Return the (x, y) coordinate for the center point of the cell that contains the specified text.  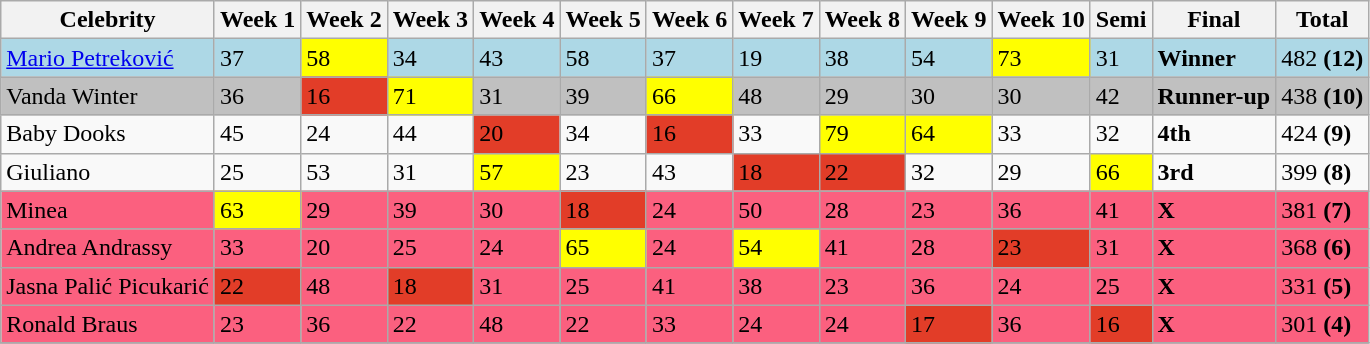
71 (430, 96)
19 (776, 58)
Celebrity (108, 20)
424 (9) (1322, 134)
381 (7) (1322, 210)
53 (344, 172)
79 (862, 134)
Giuliano (108, 172)
Final (1214, 20)
Week 6 (689, 20)
368 (6) (1322, 248)
Week 4 (517, 20)
64 (949, 134)
Week 3 (430, 20)
73 (1041, 58)
4th (1214, 134)
301 (4) (1322, 324)
Ronald Braus (108, 324)
Vanda Winter (108, 96)
65 (603, 248)
Week 10 (1041, 20)
44 (430, 134)
Week 9 (949, 20)
Winner (1214, 58)
Runner-up (1214, 96)
482 (12) (1322, 58)
Andrea Andrassy (108, 248)
3rd (1214, 172)
17 (949, 324)
Baby Dooks (108, 134)
Week 8 (862, 20)
Mario Petreković (108, 58)
42 (1121, 96)
399 (8) (1322, 172)
331 (5) (1322, 286)
63 (257, 210)
Week 7 (776, 20)
Week 5 (603, 20)
45 (257, 134)
50 (776, 210)
Minea (108, 210)
Jasna Palić Picukarić (108, 286)
Semi (1121, 20)
Week 1 (257, 20)
57 (517, 172)
438 (10) (1322, 96)
Week 2 (344, 20)
Total (1322, 20)
